Locate the cell with the specified text and output its (X, Y) center coordinate. 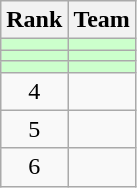
5 (34, 129)
4 (34, 91)
6 (34, 167)
Rank (34, 20)
Team (102, 20)
